Capture the cell that displays the provided text and extract its [X, Y] central coordinate. 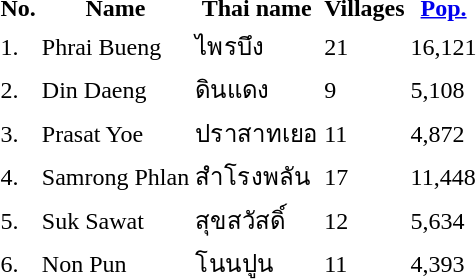
21 [364, 46]
17 [364, 176]
11 [364, 133]
Phrai Bueng [115, 46]
Suk Sawat [115, 220]
12 [364, 220]
Prasat Yoe [115, 133]
ไพรบึง [257, 46]
Din Daeng [115, 90]
ปราสาทเยอ [257, 133]
9 [364, 90]
Samrong Phlan [115, 176]
ดินแดง [257, 90]
สำโรงพลัน [257, 176]
สุขสวัสดิ์ [257, 220]
